Provide the [X, Y] coordinate of the cell's center where the given text is located.  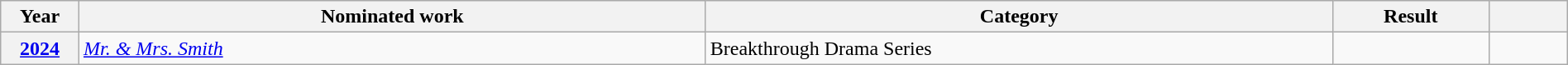
Year [40, 17]
Nominated work [392, 17]
Mr. & Mrs. Smith [392, 48]
Breakthrough Drama Series [1019, 48]
Result [1411, 17]
2024 [40, 48]
Category [1019, 17]
